Extract the (x, y) coordinate from the center of the cell holding the provided text.  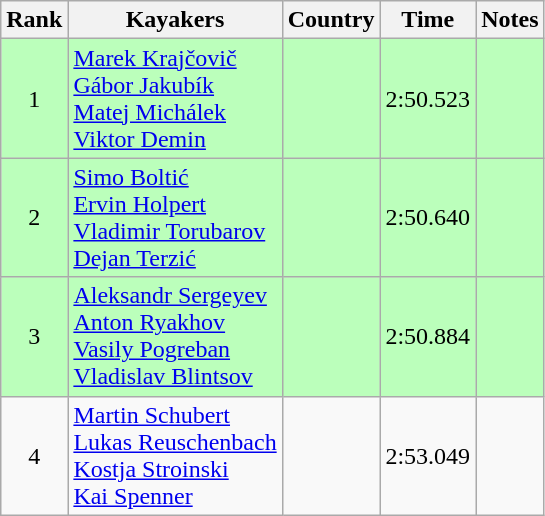
Aleksandr SergeyevAnton RyakhovVasily PogrebanVladislav Blintsov (175, 336)
Country (331, 20)
2 (34, 218)
Rank (34, 20)
Time (428, 20)
2:50.884 (428, 336)
2:53.049 (428, 456)
Martin SchubertLukas ReuschenbachKostja StroinskiKai Spenner (175, 456)
1 (34, 98)
3 (34, 336)
Notes (510, 20)
2:50.640 (428, 218)
Marek KrajčovičGábor JakubíkMatej MichálekViktor Demin (175, 98)
2:50.523 (428, 98)
4 (34, 456)
Simo BoltićErvin HolpertVladimir TorubarovDejan Terzić (175, 218)
Kayakers (175, 20)
